Return [x, y] of the center of cell containing provided text 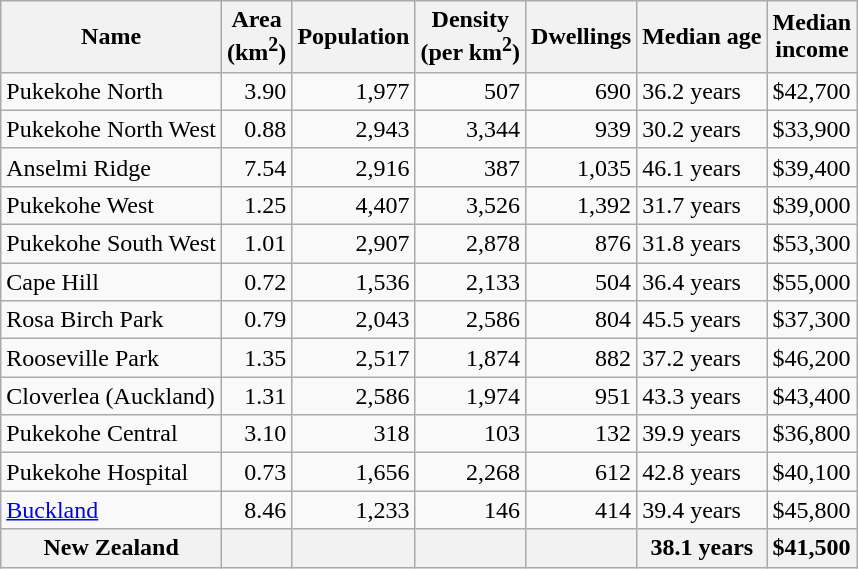
414 [582, 510]
$37,300 [812, 320]
Pukekohe Hospital [112, 472]
31.7 years [702, 205]
2,943 [354, 129]
1,035 [582, 167]
2,517 [354, 358]
876 [582, 244]
3.90 [256, 91]
3,526 [470, 205]
318 [354, 434]
Density(per km2) [470, 37]
New Zealand [112, 548]
1.31 [256, 396]
1.35 [256, 358]
2,878 [470, 244]
Rosa Birch Park [112, 320]
$41,500 [812, 548]
504 [582, 282]
$45,800 [812, 510]
36.4 years [702, 282]
8.46 [256, 510]
Population [354, 37]
Pukekohe South West [112, 244]
146 [470, 510]
1,392 [582, 205]
Pukekohe North [112, 91]
2,043 [354, 320]
0.72 [256, 282]
30.2 years [702, 129]
39.4 years [702, 510]
38.1 years [702, 548]
Name [112, 37]
45.5 years [702, 320]
0.73 [256, 472]
$53,300 [812, 244]
1,536 [354, 282]
939 [582, 129]
1,977 [354, 91]
1,656 [354, 472]
Median age [702, 37]
$55,000 [812, 282]
Buckland [112, 510]
$39,000 [812, 205]
1.01 [256, 244]
804 [582, 320]
39.9 years [702, 434]
690 [582, 91]
37.2 years [702, 358]
Anselmi Ridge [112, 167]
2,907 [354, 244]
Cape Hill [112, 282]
0.88 [256, 129]
$33,900 [812, 129]
Pukekohe North West [112, 129]
132 [582, 434]
43.3 years [702, 396]
1,233 [354, 510]
$42,700 [812, 91]
Area(km2) [256, 37]
0.79 [256, 320]
4,407 [354, 205]
Pukekohe West [112, 205]
1,974 [470, 396]
3.10 [256, 434]
Pukekohe Central [112, 434]
$36,800 [812, 434]
$39,400 [812, 167]
Rooseville Park [112, 358]
1,874 [470, 358]
387 [470, 167]
Cloverlea (Auckland) [112, 396]
36.2 years [702, 91]
46.1 years [702, 167]
1.25 [256, 205]
882 [582, 358]
2,916 [354, 167]
$46,200 [812, 358]
612 [582, 472]
2,268 [470, 472]
951 [582, 396]
507 [470, 91]
31.8 years [702, 244]
$40,100 [812, 472]
Medianincome [812, 37]
2,133 [470, 282]
7.54 [256, 167]
42.8 years [702, 472]
Dwellings [582, 37]
3,344 [470, 129]
$43,400 [812, 396]
103 [470, 434]
